Provide the (X, Y) coordinate of the cell's center where the given text is located.  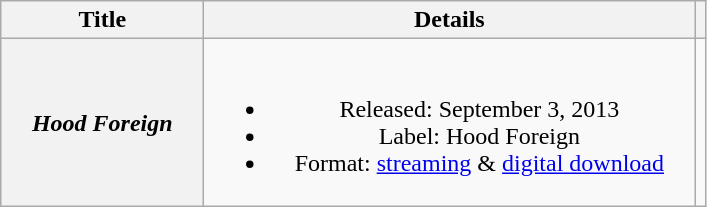
Details (450, 20)
Title (102, 20)
Released: September 3, 2013Label: Hood ForeignFormat: streaming & digital download (450, 122)
Hood Foreign (102, 122)
